Return (x, y) of the center of cell containing provided text 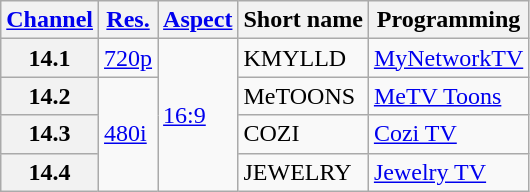
Programming (448, 20)
COZI (303, 134)
720p (128, 58)
14.3 (50, 134)
MyNetworkTV (448, 58)
Cozi TV (448, 134)
Res. (128, 20)
14.4 (50, 172)
Aspect (198, 20)
16:9 (198, 115)
Short name (303, 20)
Channel (50, 20)
480i (128, 134)
JEWELRY (303, 172)
14.2 (50, 96)
14.1 (50, 58)
KMYLLD (303, 58)
MeTV Toons (448, 96)
MeTOONS (303, 96)
Jewelry TV (448, 172)
